From the cell containing the given text, extract its center point as (x, y) coordinate. 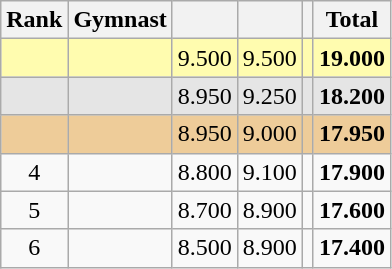
5 (34, 210)
6 (34, 248)
8.500 (204, 248)
4 (34, 172)
17.600 (352, 210)
17.950 (352, 134)
Rank (34, 20)
8.800 (204, 172)
17.400 (352, 248)
9.250 (270, 96)
19.000 (352, 58)
18.200 (352, 96)
9.100 (270, 172)
Total (352, 20)
8.700 (204, 210)
17.900 (352, 172)
9.000 (270, 134)
Gymnast (120, 20)
